Output the (X, Y) coordinate of the center of the cell containing the given text.  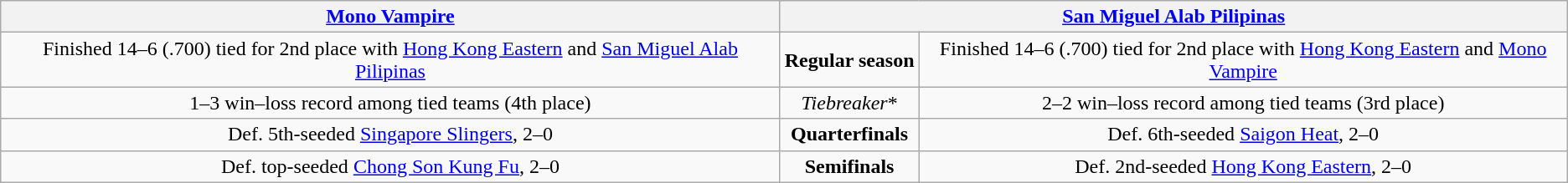
Finished 14–6 (.700) tied for 2nd place with Hong Kong Eastern and Mono Vampire (1243, 60)
Quarterfinals (849, 135)
Def. 2nd-seeded Hong Kong Eastern, 2–0 (1243, 166)
San Miguel Alab Pilipinas (1173, 17)
Finished 14–6 (.700) tied for 2nd place with Hong Kong Eastern and San Miguel Alab Pilipinas (390, 60)
Def. top-seeded Chong Son Kung Fu, 2–0 (390, 166)
Regular season (849, 60)
Def. 5th-seeded Singapore Slingers, 2–0 (390, 135)
Semifinals (849, 166)
1–3 win–loss record among tied teams (4th place) (390, 103)
Tiebreaker* (849, 103)
Mono Vampire (390, 17)
2–2 win–loss record among tied teams (3rd place) (1243, 103)
Def. 6th-seeded Saigon Heat, 2–0 (1243, 135)
